Identify which cell holds the provided text, then report its [x, y] central coordinate. 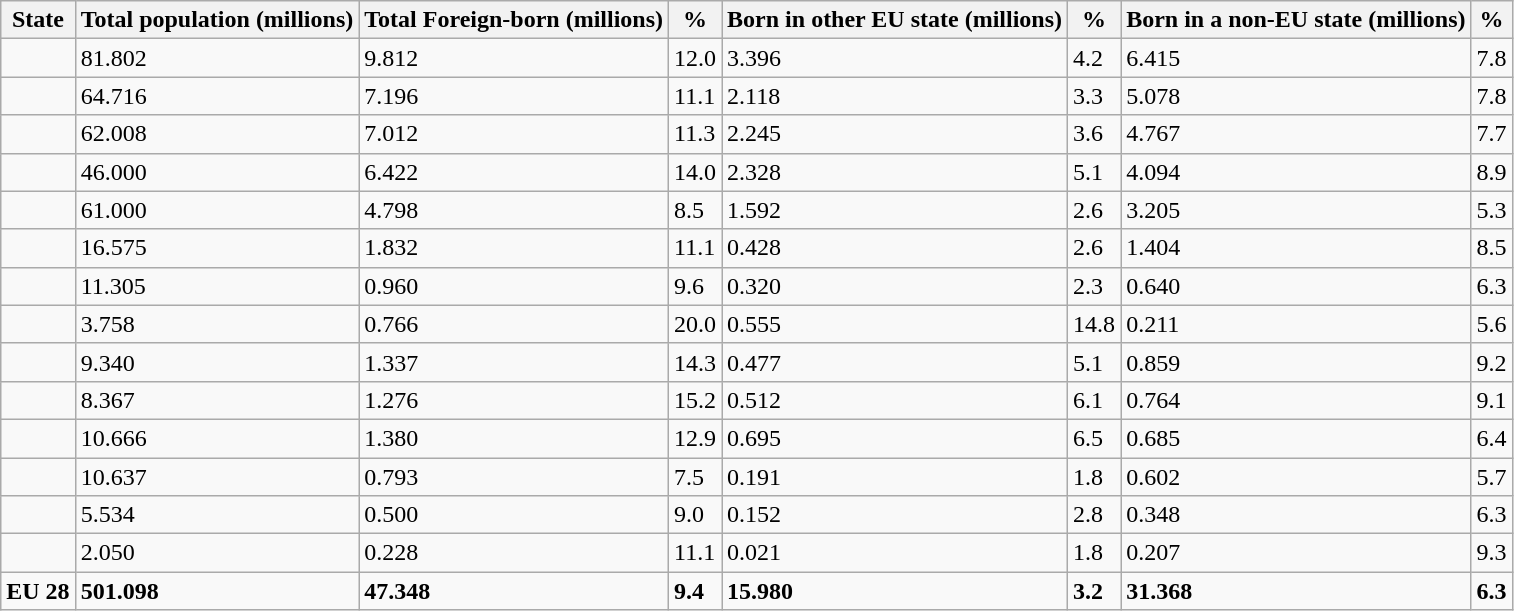
0.348 [1296, 515]
Born in other EU state (millions) [895, 20]
2.3 [1094, 286]
0.021 [895, 553]
14.0 [696, 172]
1.832 [514, 248]
9.3 [1492, 553]
7.012 [514, 134]
0.228 [514, 553]
6.422 [514, 172]
9.6 [696, 286]
5.6 [1492, 324]
10.666 [217, 438]
0.500 [514, 515]
0.512 [895, 400]
9.4 [696, 591]
6.4 [1492, 438]
5.7 [1492, 477]
4.094 [1296, 172]
11.3 [696, 134]
0.320 [895, 286]
0.191 [895, 477]
2.118 [895, 96]
0.695 [895, 438]
1.337 [514, 362]
0.152 [895, 515]
0.207 [1296, 553]
2.8 [1094, 515]
0.211 [1296, 324]
State [38, 20]
9.812 [514, 58]
3.205 [1296, 210]
5.078 [1296, 96]
81.802 [217, 58]
31.368 [1296, 591]
0.793 [514, 477]
9.340 [217, 362]
16.575 [217, 248]
6.1 [1094, 400]
9.1 [1492, 400]
2.245 [895, 134]
8.367 [217, 400]
61.000 [217, 210]
7.196 [514, 96]
0.477 [895, 362]
0.766 [514, 324]
501.098 [217, 591]
4.798 [514, 210]
Born in a non-EU state (millions) [1296, 20]
3.758 [217, 324]
4.2 [1094, 58]
1.404 [1296, 248]
15.2 [696, 400]
12.9 [696, 438]
15.980 [895, 591]
5.534 [217, 515]
14.8 [1094, 324]
3.3 [1094, 96]
6.5 [1094, 438]
2.050 [217, 553]
1.592 [895, 210]
4.767 [1296, 134]
5.3 [1492, 210]
46.000 [217, 172]
0.555 [895, 324]
6.415 [1296, 58]
20.0 [696, 324]
3.6 [1094, 134]
0.428 [895, 248]
Total population (millions) [217, 20]
3.396 [895, 58]
1.380 [514, 438]
0.602 [1296, 477]
0.640 [1296, 286]
47.348 [514, 591]
0.685 [1296, 438]
0.859 [1296, 362]
9.2 [1492, 362]
EU 28 [38, 591]
7.5 [696, 477]
14.3 [696, 362]
10.637 [217, 477]
8.9 [1492, 172]
12.0 [696, 58]
0.960 [514, 286]
7.7 [1492, 134]
64.716 [217, 96]
62.008 [217, 134]
1.276 [514, 400]
9.0 [696, 515]
3.2 [1094, 591]
Total Foreign-born (millions) [514, 20]
11.305 [217, 286]
0.764 [1296, 400]
2.328 [895, 172]
